Return [x, y] of the center of cell containing provided text 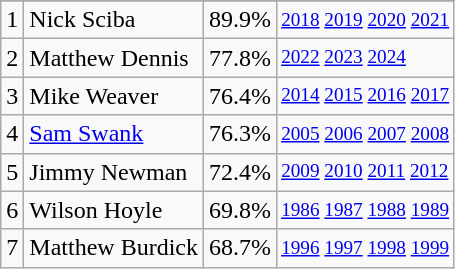
7 [12, 248]
68.7% [240, 248]
89.9% [240, 20]
1 [12, 20]
Mike Weaver [114, 96]
2 [12, 58]
Jimmy Newman [114, 172]
2022 2023 2024 [366, 58]
2005 2006 2007 2008 [366, 134]
2014 2015 2016 2017 [366, 96]
76.4% [240, 96]
3 [12, 96]
Sam Swank [114, 134]
5 [12, 172]
Wilson Hoyle [114, 210]
4 [12, 134]
Matthew Burdick [114, 248]
69.8% [240, 210]
2018 2019 2020 2021 [366, 20]
Matthew Dennis [114, 58]
6 [12, 210]
Nick Sciba [114, 20]
72.4% [240, 172]
1996 1997 1998 1999 [366, 248]
1986 1987 1988 1989 [366, 210]
76.3% [240, 134]
2009 2010 2011 2012 [366, 172]
77.8% [240, 58]
